Capture the cell that displays the provided text and extract its [X, Y] central coordinate. 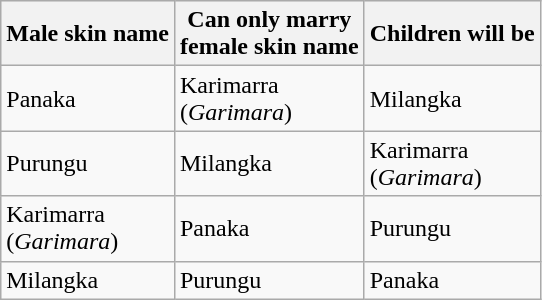
Children will be [452, 34]
Male skin name [88, 34]
Can only marry female skin name [269, 34]
